Output the [X, Y] coordinate of the center of the cell containing the given text.  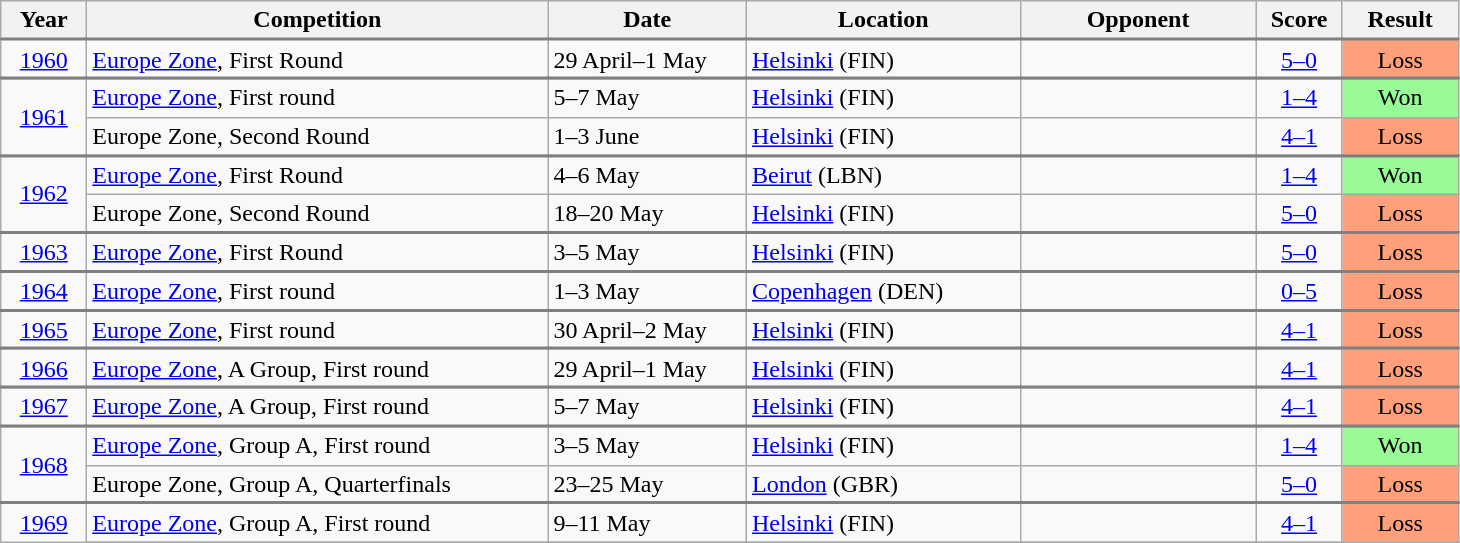
London (GBR) [883, 484]
Location [883, 20]
1–3 May [648, 290]
1968 [44, 464]
Europe Zone, Group A, Quarterfinals [318, 484]
Result [1400, 20]
4–6 May [648, 174]
Opponent [1138, 20]
1966 [44, 368]
1965 [44, 330]
1969 [44, 522]
0–5 [1299, 290]
1964 [44, 290]
1963 [44, 252]
Year [44, 20]
1967 [44, 406]
1962 [44, 194]
Date [648, 20]
Beirut (LBN) [883, 174]
18–20 May [648, 213]
1961 [44, 116]
Score [1299, 20]
9–11 May [648, 522]
30 April–2 May [648, 330]
Copenhagen (DEN) [883, 290]
23–25 May [648, 484]
1–3 June [648, 136]
Competition [318, 20]
1960 [44, 60]
